Detect which cell encompasses the target text, then output its (X, Y) center coordinate. 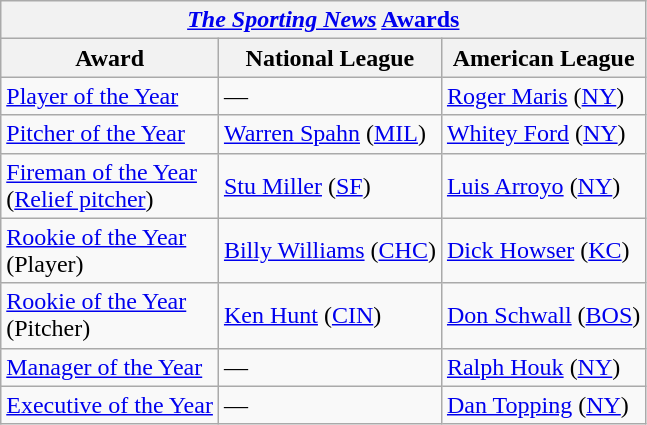
Rookie of the Year(Player) (110, 250)
The Sporting News Awards (324, 20)
Ken Hunt (CIN) (330, 316)
Ralph Houk (NY) (543, 367)
Stu Miller (SF) (330, 186)
American League (543, 58)
Warren Spahn (MIL) (330, 134)
Award (110, 58)
Fireman of the Year(Relief pitcher) (110, 186)
Dick Howser (KC) (543, 250)
Whitey Ford (NY) (543, 134)
National League (330, 58)
Executive of the Year (110, 405)
Roger Maris (NY) (543, 96)
Rookie of the Year(Pitcher) (110, 316)
Don Schwall (BOS) (543, 316)
Luis Arroyo (NY) (543, 186)
Pitcher of the Year (110, 134)
Dan Topping (NY) (543, 405)
Player of the Year (110, 96)
Billy Williams (CHC) (330, 250)
Manager of the Year (110, 367)
